Detect which cell encompasses the target text, then output its (X, Y) center coordinate. 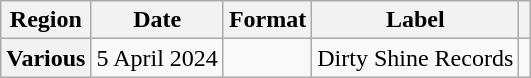
Region (46, 20)
Date (157, 20)
Dirty Shine Records (416, 58)
Various (46, 58)
5 April 2024 (157, 58)
Format (267, 20)
Label (416, 20)
